Return the [x, y] coordinate for the center point of the cell that contains the specified text.  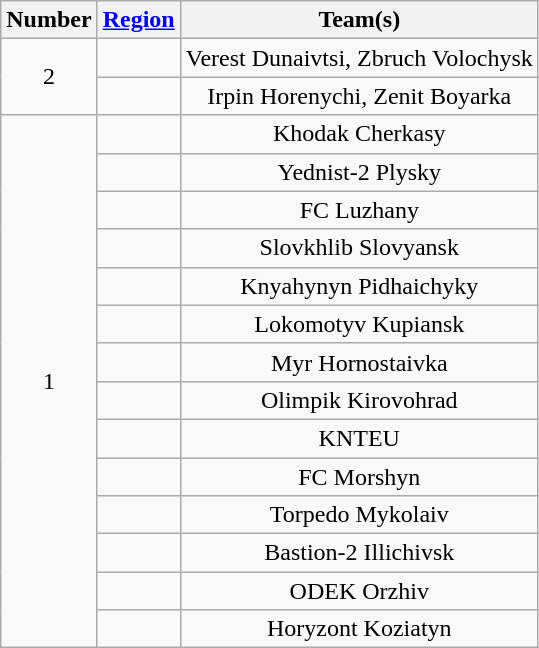
Verest Dunaivtsi, Zbruch Volochysk [359, 58]
FC Morshyn [359, 477]
Team(s) [359, 20]
Horyzont Koziatyn [359, 629]
Lokomotyv Kupiansk [359, 324]
Olimpik Kirovohrad [359, 400]
Khodak Cherkasy [359, 134]
Number [49, 20]
Yednist-2 Plysky [359, 172]
Irpin Horenychi, Zenit Boyarka [359, 96]
Region [138, 20]
Knyahynyn Pidhaichyky [359, 286]
ODEK Orzhiv [359, 591]
Slovkhlib Slovyansk [359, 248]
Torpedo Mykolaiv [359, 515]
2 [49, 77]
Myr Hornostaivka [359, 362]
KNTEU [359, 438]
1 [49, 382]
FC Luzhany [359, 210]
Bastion-2 Illichivsk [359, 553]
